Provide the (X, Y) coordinate of the cell's center where the given text is located.  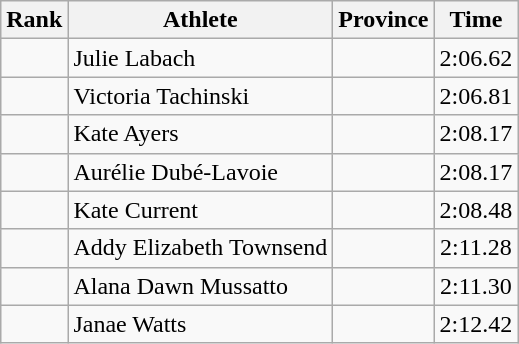
Alana Dawn Mussatto (200, 286)
2:08.48 (476, 210)
2:06.62 (476, 58)
Kate Ayers (200, 134)
2:12.42 (476, 324)
Athlete (200, 20)
2:11.30 (476, 286)
Province (384, 20)
Victoria Tachinski (200, 96)
Kate Current (200, 210)
Rank (34, 20)
Julie Labach (200, 58)
Time (476, 20)
2:11.28 (476, 248)
2:06.81 (476, 96)
Addy Elizabeth Townsend (200, 248)
Janae Watts (200, 324)
Aurélie Dubé-Lavoie (200, 172)
